Scan for the cell matching the given text and deliver its [x, y] coordinate at center. 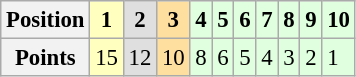
Position [46, 20]
12 [140, 58]
9 [311, 20]
Points [46, 58]
15 [106, 58]
7 [267, 20]
